For the text-containing cell, return its midpoint in (X, Y) coordinate format. 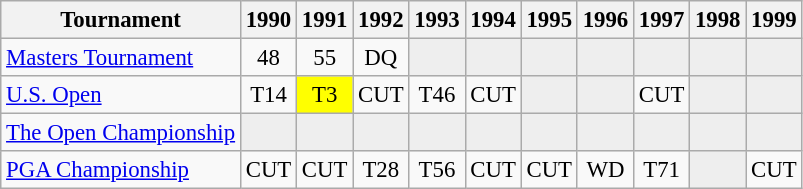
1993 (437, 20)
1999 (774, 20)
T3 (325, 95)
1991 (325, 20)
The Open Championship (121, 133)
1997 (661, 20)
Masters Tournament (121, 58)
T56 (437, 170)
1996 (605, 20)
55 (325, 58)
T46 (437, 95)
T71 (661, 170)
1990 (268, 20)
T14 (268, 95)
WD (605, 170)
1998 (718, 20)
1994 (493, 20)
Tournament (121, 20)
48 (268, 58)
1992 (381, 20)
T28 (381, 170)
DQ (381, 58)
U.S. Open (121, 95)
1995 (549, 20)
PGA Championship (121, 170)
